Return the [X, Y] coordinate for the center point of the cell that contains the specified text.  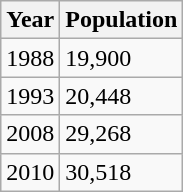
Year [30, 20]
1993 [30, 96]
20,448 [122, 96]
29,268 [122, 134]
1988 [30, 58]
2010 [30, 172]
19,900 [122, 58]
2008 [30, 134]
Population [122, 20]
30,518 [122, 172]
